For the text-containing cell, return its midpoint in [X, Y] coordinate format. 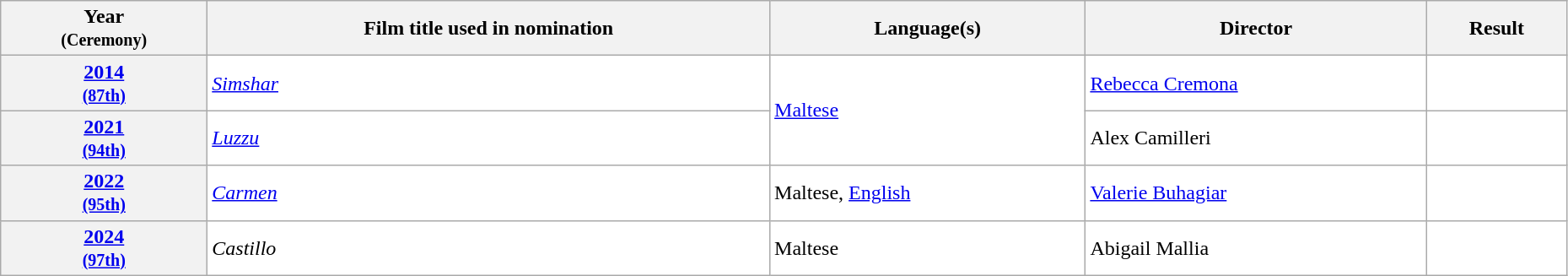
2024(97th) [105, 248]
Director [1257, 29]
Rebecca Cremona [1257, 83]
2022(95th) [105, 192]
Simshar [489, 83]
2021(94th) [105, 138]
Result [1496, 29]
Luzzu [489, 138]
Castillo [489, 248]
2014(87th) [105, 83]
Film title used in nomination [489, 29]
Maltese, English [928, 192]
Abigail Mallia [1257, 248]
Year(Ceremony) [105, 29]
Valerie Buhagiar [1257, 192]
Carmen [489, 192]
Alex Camilleri [1257, 138]
Language(s) [928, 29]
